Output the (X, Y) coordinate of the center of the cell containing the given text.  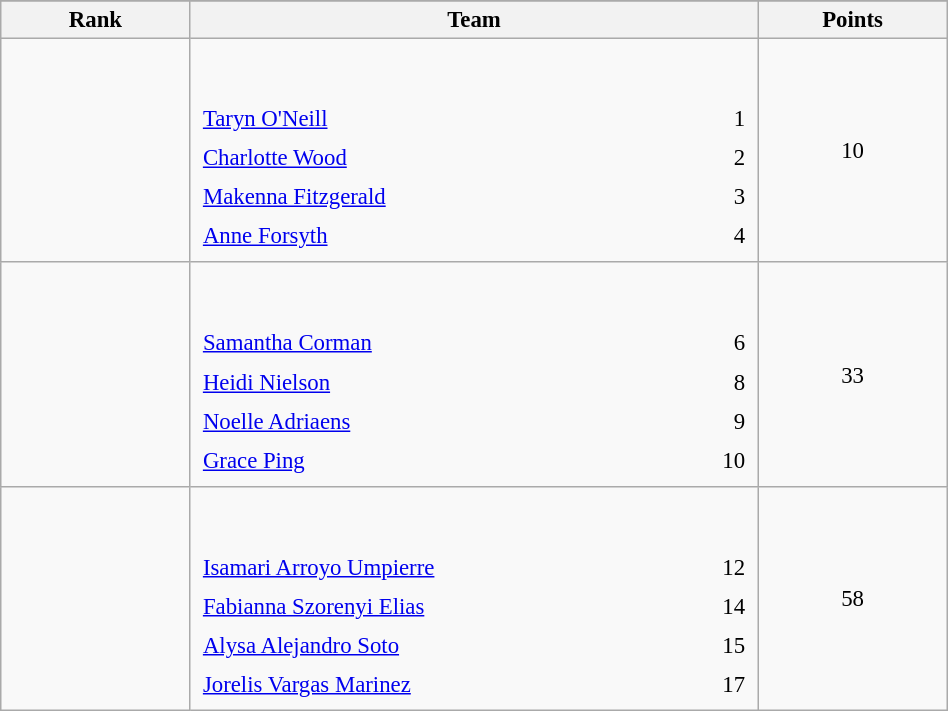
1 (724, 119)
Heidi Nielson (430, 382)
Samantha Corman 6 Heidi Nielson 8 Noelle Adriaens 9 Grace Ping 10 (474, 374)
3 (724, 197)
Alysa Alejandro Soto (440, 645)
Team (474, 20)
9 (708, 421)
Rank (96, 20)
8 (708, 382)
Makenna Fitzgerald (446, 197)
2 (724, 158)
Noelle Adriaens (430, 421)
15 (717, 645)
Samantha Corman (430, 343)
17 (717, 684)
33 (852, 374)
4 (724, 236)
Points (852, 20)
Taryn O'Neill (446, 119)
6 (708, 343)
Grace Ping (430, 460)
Charlotte Wood (446, 158)
12 (717, 567)
Anne Forsyth (446, 236)
Isamari Arroyo Umpierre 12 Fabianna Szorenyi Elias 14 Alysa Alejandro Soto 15 Jorelis Vargas Marinez 17 (474, 598)
14 (717, 606)
Jorelis Vargas Marinez (440, 684)
Taryn O'Neill 1 Charlotte Wood 2 Makenna Fitzgerald 3 Anne Forsyth 4 (474, 151)
58 (852, 598)
Fabianna Szorenyi Elias (440, 606)
Isamari Arroyo Umpierre (440, 567)
